Extract the (X, Y) coordinate from the center of the cell holding the provided text.  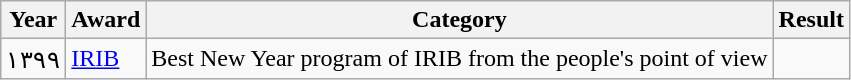
۱۳۹۹ (34, 59)
Category (460, 20)
Result (811, 20)
IRIB (106, 59)
Year (34, 20)
Best New Year program of IRIB from the people's point of view (460, 59)
Award (106, 20)
